Return the (x, y) coordinate for the center point of the cell that contains the specified text.  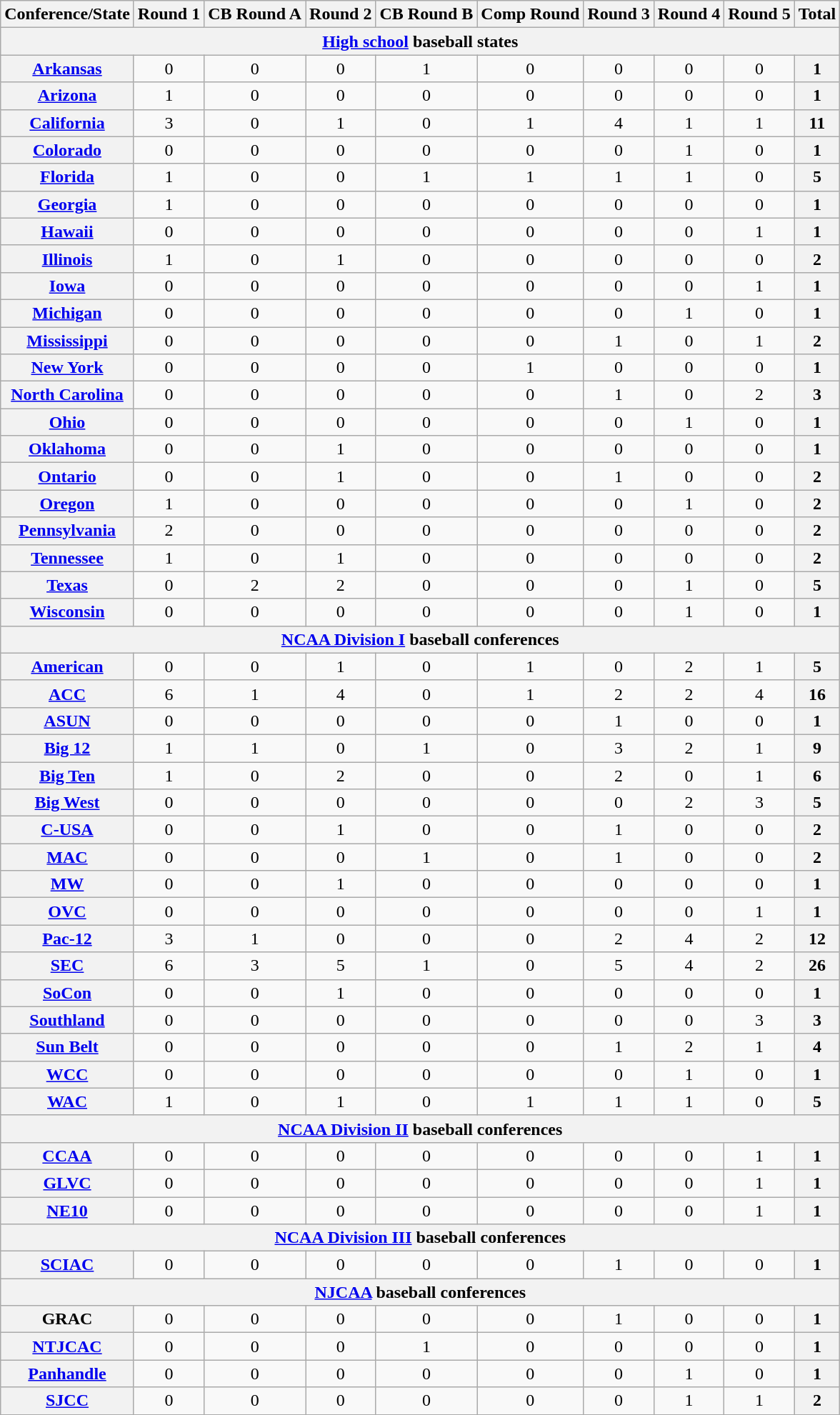
WAC (67, 1101)
North Carolina (67, 395)
Ontario (67, 476)
Big West (67, 803)
Total (817, 14)
Oklahoma (67, 449)
Oregon (67, 504)
Michigan (67, 313)
Pac-12 (67, 939)
SoCon (67, 993)
Arkansas (67, 69)
26 (817, 966)
NE10 (67, 1211)
SJCC (67, 1401)
Round 5 (759, 14)
Tennessee (67, 558)
Colorado (67, 150)
Conference/State (67, 14)
Round 1 (169, 14)
SEC (67, 966)
NJCAA baseball conferences (420, 1292)
CCAA (67, 1156)
Big 12 (67, 748)
Comp Round (530, 14)
GRAC (67, 1319)
Wisconsin (67, 612)
Southland (67, 1020)
Pennsylvania (67, 531)
Texas (67, 585)
Illinois (67, 259)
ASUN (67, 721)
Georgia (67, 204)
C-USA (67, 830)
Round 2 (341, 14)
Florida (67, 177)
OVC (67, 911)
MAC (67, 857)
12 (817, 939)
Ohio (67, 422)
MW (67, 884)
16 (817, 694)
Mississippi (67, 341)
Arizona (67, 96)
Round 3 (619, 14)
WCC (67, 1074)
CB Round B (426, 14)
Panhandle (67, 1374)
CB Round A (255, 14)
11 (817, 123)
Big Ten (67, 775)
California (67, 123)
Hawaii (67, 231)
ACC (67, 694)
GLVC (67, 1183)
NCAA Division I baseball conferences (420, 639)
NTJCAC (67, 1346)
Round 4 (689, 14)
Sun Belt (67, 1047)
NCAA Division III baseball conferences (420, 1238)
NCAA Division II baseball conferences (420, 1129)
New York (67, 368)
9 (817, 748)
High school baseball states (420, 41)
American (67, 666)
Iowa (67, 286)
SCIAC (67, 1265)
